Determine the (x, y) coordinate at the center of the cell enclosing the given text.  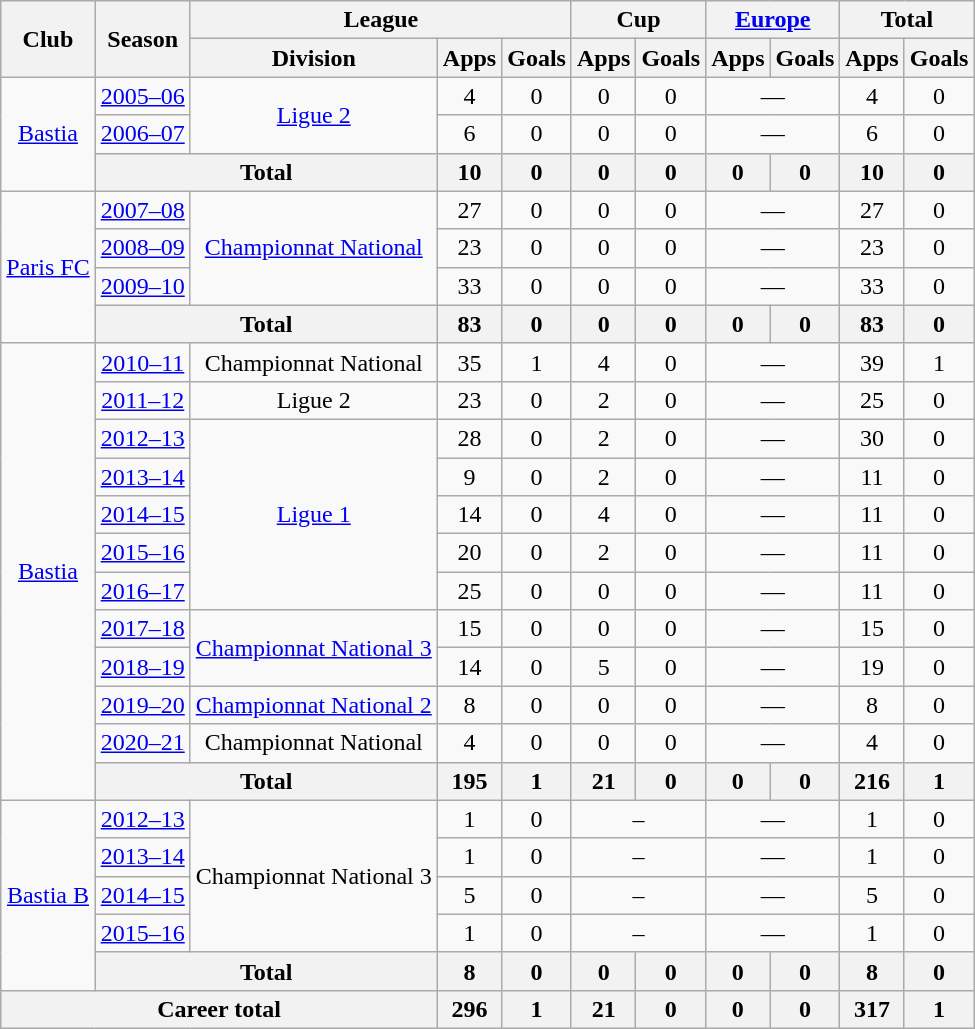
2008–09 (142, 248)
195 (469, 781)
2016–17 (142, 591)
2019–20 (142, 705)
2005–06 (142, 96)
39 (872, 362)
Division (314, 58)
2020–21 (142, 743)
19 (872, 667)
Championnat National 2 (314, 705)
Bastia B (48, 895)
9 (469, 477)
Europe (773, 20)
League (380, 20)
317 (872, 1009)
216 (872, 781)
2010–11 (142, 362)
Ligue 1 (314, 514)
30 (872, 438)
Club (48, 39)
Career total (220, 1009)
2011–12 (142, 400)
35 (469, 362)
2018–19 (142, 667)
296 (469, 1009)
2009–10 (142, 286)
28 (469, 438)
Cup (638, 20)
2017–18 (142, 629)
2006–07 (142, 134)
20 (469, 553)
Paris FC (48, 267)
2007–08 (142, 210)
Season (142, 39)
